Determine the [x, y] coordinate at the center of the cell enclosing the given text.  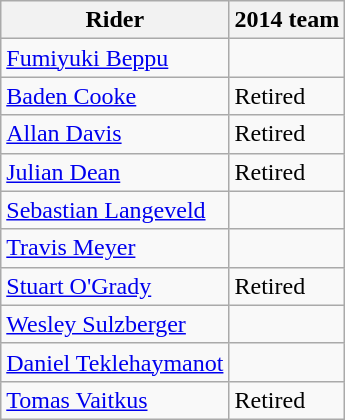
Tomas Vaitkus [115, 400]
Fumiyuki Beppu [115, 58]
Allan Davis [115, 134]
Stuart O'Grady [115, 286]
Julian Dean [115, 172]
Travis Meyer [115, 248]
Rider [115, 20]
Baden Cooke [115, 96]
Daniel Teklehaymanot [115, 362]
Sebastian Langeveld [115, 210]
2014 team [287, 20]
Wesley Sulzberger [115, 324]
